Detect which cell encompasses the target text, then output its [x, y] center coordinate. 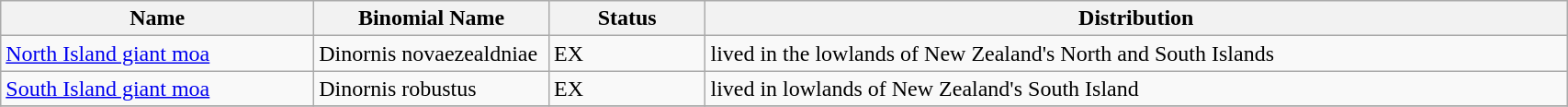
Status [626, 18]
Name [158, 18]
Dinornis robustus [432, 89]
lived in the lowlands of New Zealand's North and South Islands [1136, 53]
Distribution [1136, 18]
North Island giant moa [158, 53]
Dinornis novaezealdniae [432, 53]
South Island giant moa [158, 89]
lived in lowlands of New Zealand's South Island [1136, 89]
Binomial Name [432, 18]
